Provide the [x, y] coordinate of the cell's center where the given text is located.  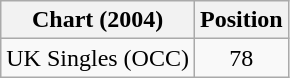
Position [241, 20]
UK Singles (OCC) [98, 58]
Chart (2004) [98, 20]
78 [241, 58]
